Capture the cell that displays the provided text and extract its [X, Y] central coordinate. 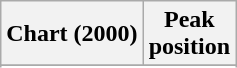
Chart (2000) [72, 34]
Peakposition [189, 34]
